Determine the [x, y] coordinate at the center of the cell enclosing the given text.  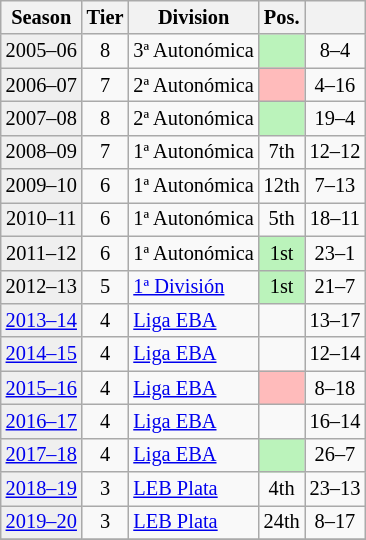
7th [282, 152]
2013–14 [42, 320]
Division [193, 17]
2016–17 [42, 421]
24th [282, 522]
5th [282, 219]
12–12 [336, 152]
2005–06 [42, 51]
23–13 [336, 489]
8–17 [336, 522]
8–18 [336, 388]
2010–11 [42, 219]
Season [42, 17]
2019–20 [42, 522]
21–7 [336, 287]
23–1 [336, 253]
18–11 [336, 219]
26–7 [336, 455]
2015–16 [42, 388]
2008–09 [42, 152]
2011–12 [42, 253]
2014–15 [42, 354]
19–4 [336, 118]
2018–19 [42, 489]
5 [106, 287]
1ª División [193, 287]
3ª Autonómica [193, 51]
8–4 [336, 51]
7–13 [336, 186]
16–14 [336, 421]
2012–13 [42, 287]
Pos. [282, 17]
2007–08 [42, 118]
Tier [106, 17]
2017–18 [42, 455]
2006–07 [42, 85]
12–14 [336, 354]
12th [282, 186]
2009–10 [42, 186]
4th [282, 489]
4–16 [336, 85]
13–17 [336, 320]
